Determine the [x, y] coordinate at the center of the cell enclosing the given text.  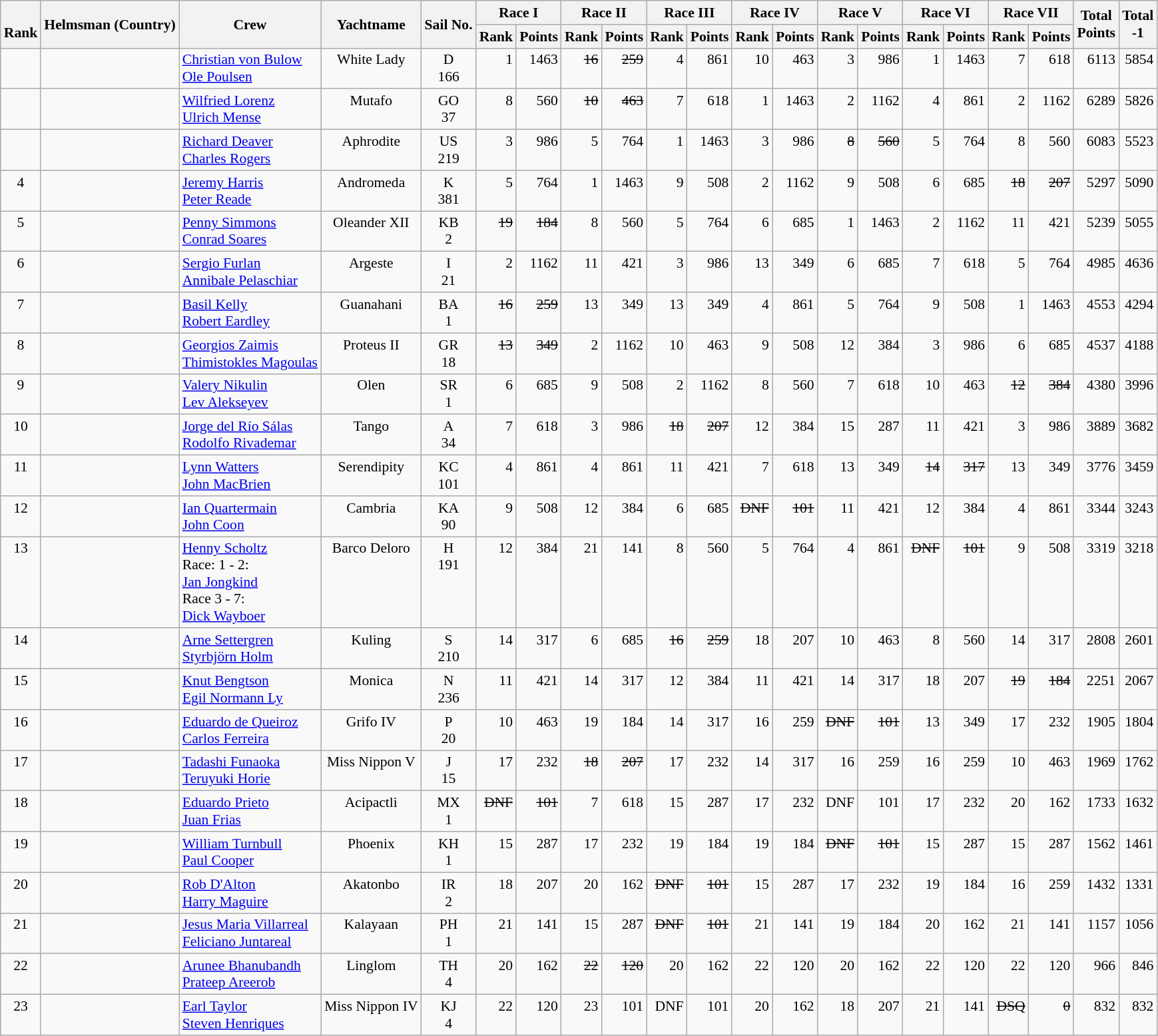
Sergio Furlan Annibale Pelaschiar [250, 272]
5090 [1137, 190]
Kalayaan [371, 933]
Race III [689, 13]
Monica [371, 690]
S210 [449, 648]
Crew [250, 24]
DSQ [1008, 1015]
Wilfried Lorenz Ulrich Mense [250, 109]
PH1 [449, 933]
1804 [1137, 730]
Akatonbo [371, 892]
Jesus Maria Villarreal Feliciano Juntareal [250, 933]
2808 [1096, 648]
Race VII [1031, 13]
Race I [519, 13]
US219 [449, 150]
1762 [1137, 771]
1331 [1137, 892]
1632 [1137, 811]
Grifo IV [371, 730]
Argeste [371, 272]
Eduardo de Queiroz Carlos Ferreira [250, 730]
Georgios Zaimis Thimistokles Magoulas [250, 353]
Mutafo [371, 109]
3243 [1137, 517]
TH4 [449, 975]
1157 [1096, 933]
1056 [1137, 933]
2067 [1137, 690]
KA90 [449, 517]
3889 [1096, 435]
Total-1 [1137, 24]
J15 [449, 771]
1562 [1096, 852]
Jorge del Río Sálas Rodolfo Rivademar [250, 435]
2251 [1096, 690]
5854 [1137, 68]
Race II [604, 13]
Richard Deaver Charles Rogers [250, 150]
5055 [1137, 232]
N236 [449, 690]
Miss Nippon IV [371, 1015]
5523 [1137, 150]
Andromeda [371, 190]
P20 [449, 730]
Acipactli [371, 811]
6289 [1096, 109]
Arunee Bhanubandh Prateep Areerob [250, 975]
Arne Settergren Styrbjörn Holm [250, 648]
Ian Quartermain John Coon [250, 517]
3218 [1137, 583]
4985 [1096, 272]
KB2 [449, 232]
William Turnbull Paul Cooper [250, 852]
846 [1137, 975]
SR1 [449, 394]
Miss Nippon V [371, 771]
3776 [1096, 475]
3996 [1137, 394]
Knut Bengtson Egil Normann Ly [250, 690]
KC101 [449, 475]
Aphrodite [371, 150]
Kuling [371, 648]
KJ4 [449, 1015]
1733 [1096, 811]
A34 [449, 435]
4380 [1096, 394]
Christian von Bulow Ole Poulsen [250, 68]
Race VI [946, 13]
I21 [449, 272]
0 [1051, 1015]
Phoenix [371, 852]
Proteus II [371, 353]
3344 [1096, 517]
5297 [1096, 190]
KH1 [449, 852]
Valery Nikulin Lev Alekseyev [250, 394]
MX1 [449, 811]
5826 [1137, 109]
Helmsman (Country) [109, 24]
D166 [449, 68]
4294 [1137, 313]
2601 [1137, 648]
4188 [1137, 353]
GO37 [449, 109]
Serendipity [371, 475]
1432 [1096, 892]
Jeremy Harris Peter Reade [250, 190]
1905 [1096, 730]
Penny Simmons Conrad Soares [250, 232]
GR18 [449, 353]
4553 [1096, 313]
BA1 [449, 313]
Barco Deloro [371, 583]
Basil Kelly Robert Eardley [250, 313]
White Lady [371, 68]
1969 [1096, 771]
Race V [860, 13]
Henny Scholtz Race: 1 - 2:Jan Jongkind Race 3 - 7:Dick Wayboer [250, 583]
Yachtname [371, 24]
Linglom [371, 975]
Oleander XII [371, 232]
Olen [371, 394]
Cambria [371, 517]
Sail No. [449, 24]
5239 [1096, 232]
3319 [1096, 583]
Race IV [774, 13]
Lynn Watters John MacBrien [250, 475]
6083 [1096, 150]
Rob D'Alton Harry Maguire [250, 892]
Tango [371, 435]
6113 [1096, 68]
Eduardo Prieto Juan Frias [250, 811]
4537 [1096, 353]
K381 [449, 190]
4636 [1137, 272]
Earl Taylor Steven Henriques [250, 1015]
Guanahani [371, 313]
1461 [1137, 852]
IR2 [449, 892]
H191 [449, 583]
3459 [1137, 475]
Tadashi Funaoka Teruyuki Horie [250, 771]
Total Points [1096, 24]
3682 [1137, 435]
966 [1096, 975]
